Identify which cell holds the provided text, then report its [x, y] central coordinate. 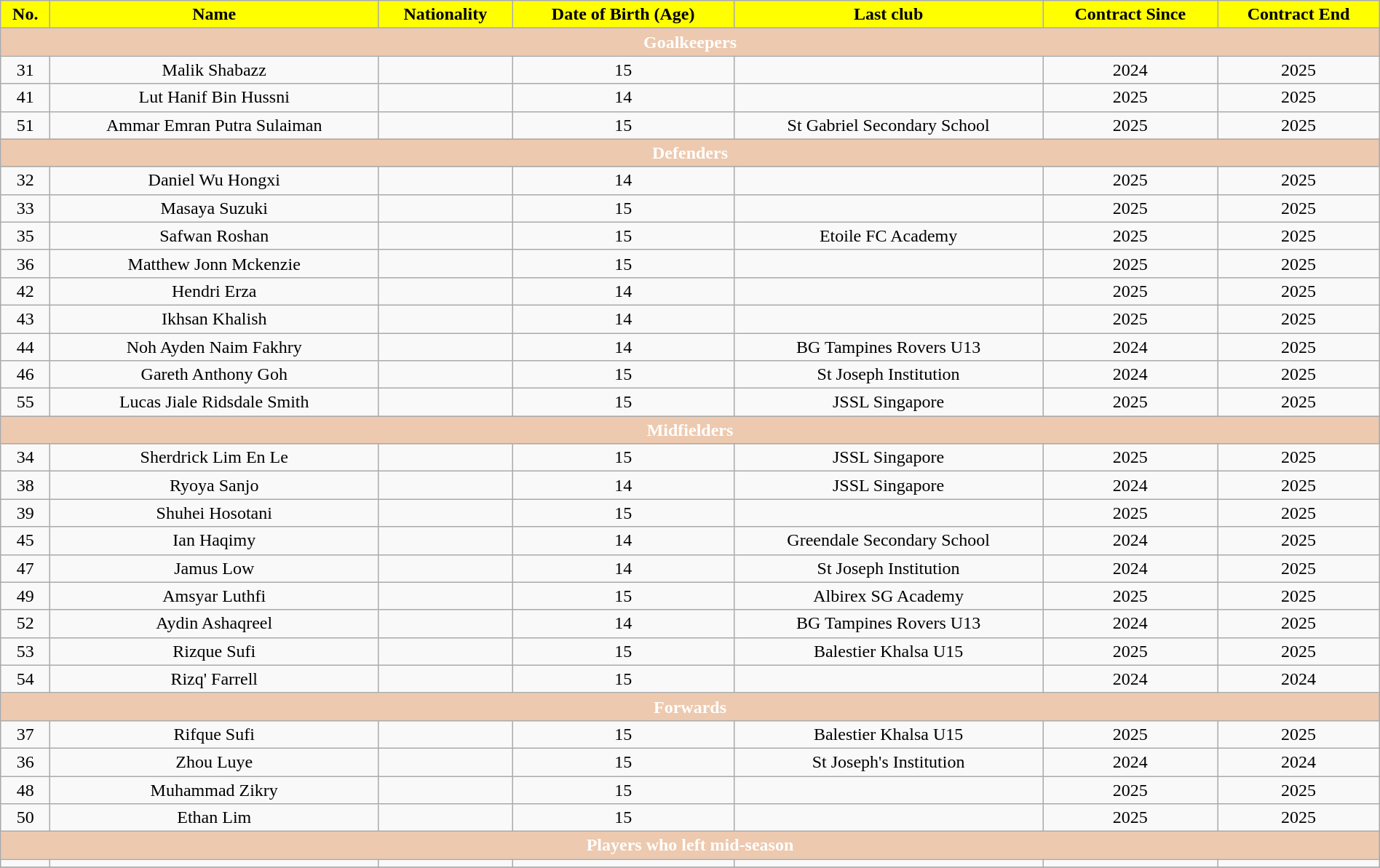
48 [25, 789]
Zhou Luye [214, 762]
Ikhsan Khalish [214, 319]
31 [25, 70]
55 [25, 402]
32 [25, 180]
50 [25, 818]
Nationality [445, 15]
45 [25, 541]
52 [25, 624]
38 [25, 485]
51 [25, 125]
Date of Birth (Age) [623, 15]
Shuhei Hosotani [214, 513]
54 [25, 679]
Noh Ayden Naim Fakhry [214, 347]
Sherdrick Lim En Le [214, 458]
Amsyar Luthfi [214, 596]
Players who left mid-season [690, 845]
Rifque Sufi [214, 734]
Aydin Ashaqreel [214, 624]
53 [25, 651]
Contract Since [1130, 15]
41 [25, 97]
Muhammad Zikry [214, 789]
35 [25, 236]
43 [25, 319]
42 [25, 291]
Ethan Lim [214, 818]
37 [25, 734]
Lucas Jiale Ridsdale Smith [214, 402]
St Joseph's Institution [888, 762]
Contract End [1298, 15]
Safwan Roshan [214, 236]
Albirex SG Academy [888, 596]
Ammar Emran Putra Sulaiman [214, 125]
Ian Haqimy [214, 541]
Rizque Sufi [214, 651]
44 [25, 347]
Malik Shabazz [214, 70]
Hendri Erza [214, 291]
Last club [888, 15]
No. [25, 15]
Forwards [690, 706]
Midfielders [690, 430]
Jamus Low [214, 568]
Goalkeepers [690, 42]
Daniel Wu Hongxi [214, 180]
34 [25, 458]
49 [25, 596]
Lut Hanif Bin Hussni [214, 97]
St Gabriel Secondary School [888, 125]
Rizq' Farrell [214, 679]
Masaya Suzuki [214, 208]
Name [214, 15]
Matthew Jonn Mckenzie [214, 263]
Defenders [690, 153]
Greendale Secondary School [888, 541]
46 [25, 375]
33 [25, 208]
47 [25, 568]
Ryoya Sanjo [214, 485]
Etoile FC Academy [888, 236]
39 [25, 513]
Gareth Anthony Goh [214, 375]
